From the cell containing the given text, extract its center point as [X, Y] coordinate. 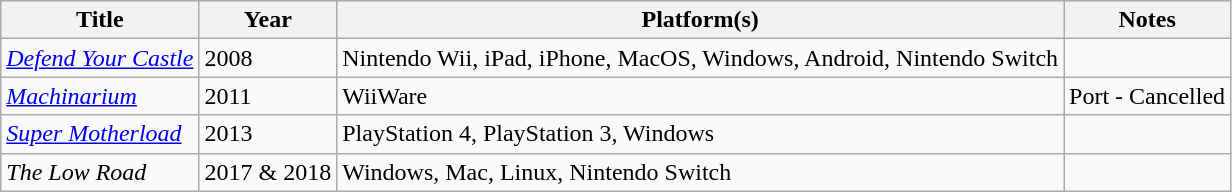
The Low Road [100, 172]
Windows, Mac, Linux, Nintendo Switch [700, 172]
Port - Cancelled [1148, 96]
PlayStation 4, PlayStation 3, Windows [700, 134]
Title [100, 20]
WiiWare [700, 96]
2017 & 2018 [268, 172]
Defend Your Castle [100, 58]
Machinarium [100, 96]
Platform(s) [700, 20]
Super Motherload [100, 134]
Nintendo Wii, iPad, iPhone, MacOS, Windows, Android, Nintendo Switch [700, 58]
Year [268, 20]
2008 [268, 58]
Notes [1148, 20]
2013 [268, 134]
2011 [268, 96]
